Extract the [x, y] coordinate from the center of the cell holding the provided text.  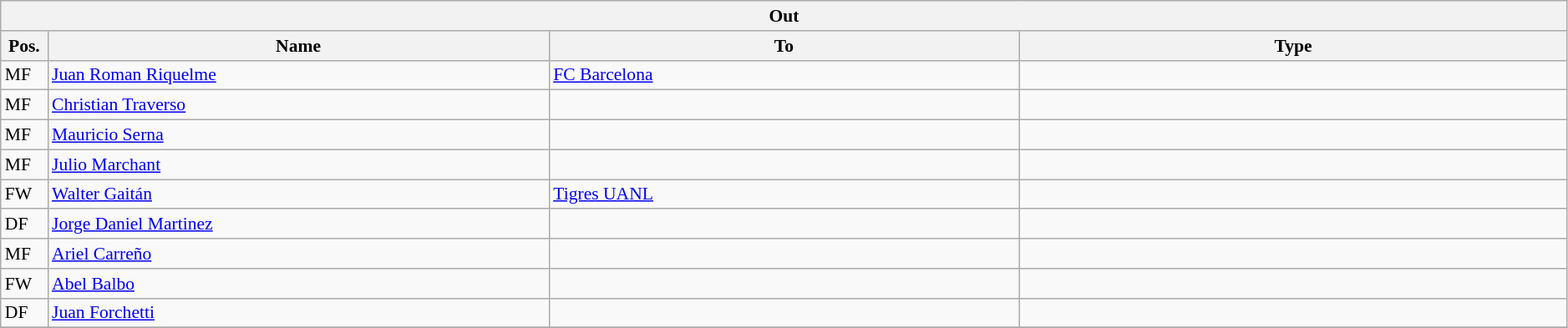
Christian Traverso [298, 105]
Julio Marchant [298, 164]
Pos. [24, 46]
Type [1293, 46]
Mauricio Serna [298, 135]
Juan Forchetti [298, 313]
Out [784, 16]
Tigres UANL [784, 194]
Juan Roman Riquelme [298, 75]
FC Barcelona [784, 75]
To [784, 46]
Walter Gaitán [298, 194]
Name [298, 46]
Abel Balbo [298, 284]
Ariel Carreño [298, 254]
Jorge Daniel Martinez [298, 225]
